For the text-containing cell, return its midpoint in [X, Y] coordinate format. 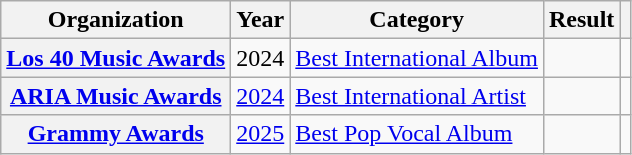
ARIA Music Awards [116, 96]
Grammy Awards [116, 134]
Result [581, 20]
Los 40 Music Awards [116, 58]
Category [417, 20]
Year [260, 20]
Best International Album [417, 58]
2025 [260, 134]
Organization [116, 20]
Best International Artist [417, 96]
Best Pop Vocal Album [417, 134]
